Return [X, Y] of the center of cell containing provided text 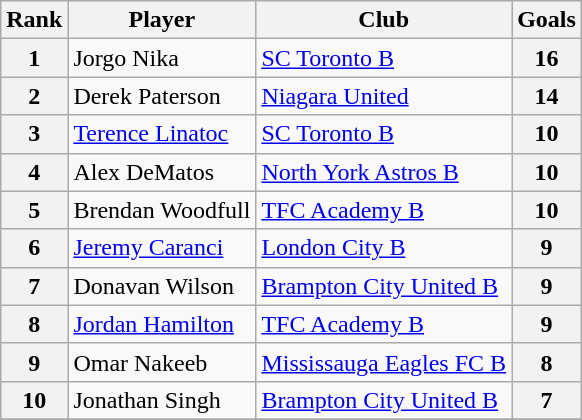
2 [34, 96]
4 [34, 172]
Player [162, 20]
3 [34, 134]
Jorgo Nika [162, 58]
Terence Linatoc [162, 134]
Alex DeMatos [162, 172]
Omar Nakeeb [162, 362]
Mississauga Eagles FC B [384, 362]
Jeremy Caranci [162, 248]
Jonathan Singh [162, 400]
1 [34, 58]
Derek Paterson [162, 96]
6 [34, 248]
Donavan Wilson [162, 286]
16 [547, 58]
5 [34, 210]
Jordan Hamilton [162, 324]
London City B [384, 248]
Niagara United [384, 96]
Brendan Woodfull [162, 210]
Club [384, 20]
Rank [34, 20]
North York Astros B [384, 172]
Goals [547, 20]
14 [547, 96]
